For the text-containing cell, return its midpoint in [x, y] coordinate format. 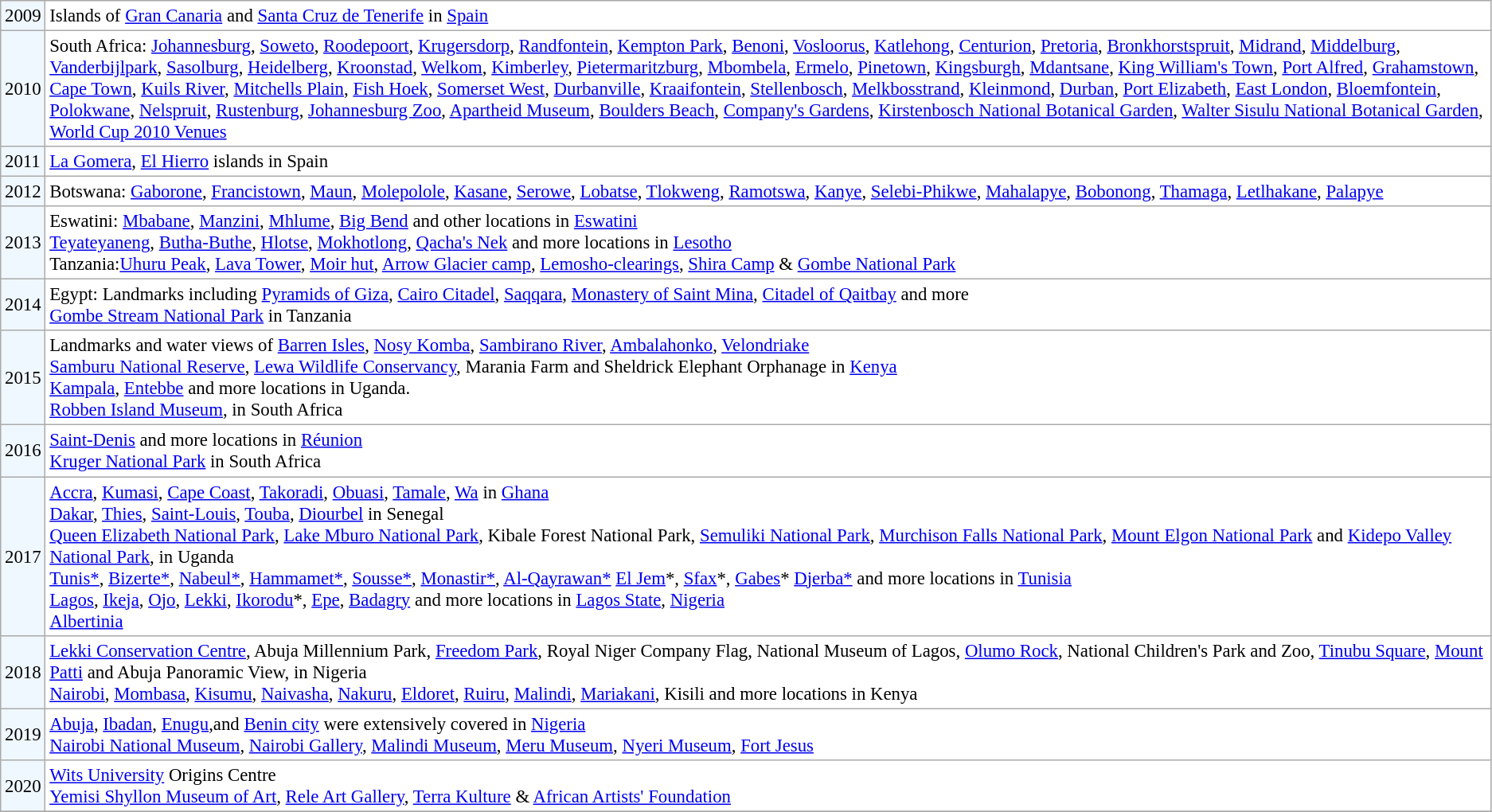
Islands of Gran Canaria and Santa Cruz de Tenerife in Spain [768, 16]
2010 [23, 89]
Wits University Origins Centre Yemisi Shyllon Museum of Art, Rele Art Gallery, Terra Kulture & African Artists' Foundation [768, 785]
2015 [23, 379]
2013 [23, 243]
2014 [23, 306]
2018 [23, 672]
2012 [23, 192]
La Gomera, El Hierro islands in Spain [768, 162]
2019 [23, 734]
2020 [23, 785]
Saint-Denis and more locations in Réunion Kruger National Park in South Africa [768, 451]
2017 [23, 556]
2016 [23, 451]
2011 [23, 162]
2009 [23, 16]
